For the text-containing cell, return its midpoint in (x, y) coordinate format. 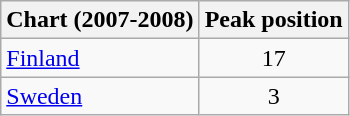
Chart (2007-2008) (100, 20)
Peak position (274, 20)
3 (274, 96)
17 (274, 58)
Sweden (100, 96)
Finland (100, 58)
